Output the (x, y) coordinate of the center of the cell containing the given text.  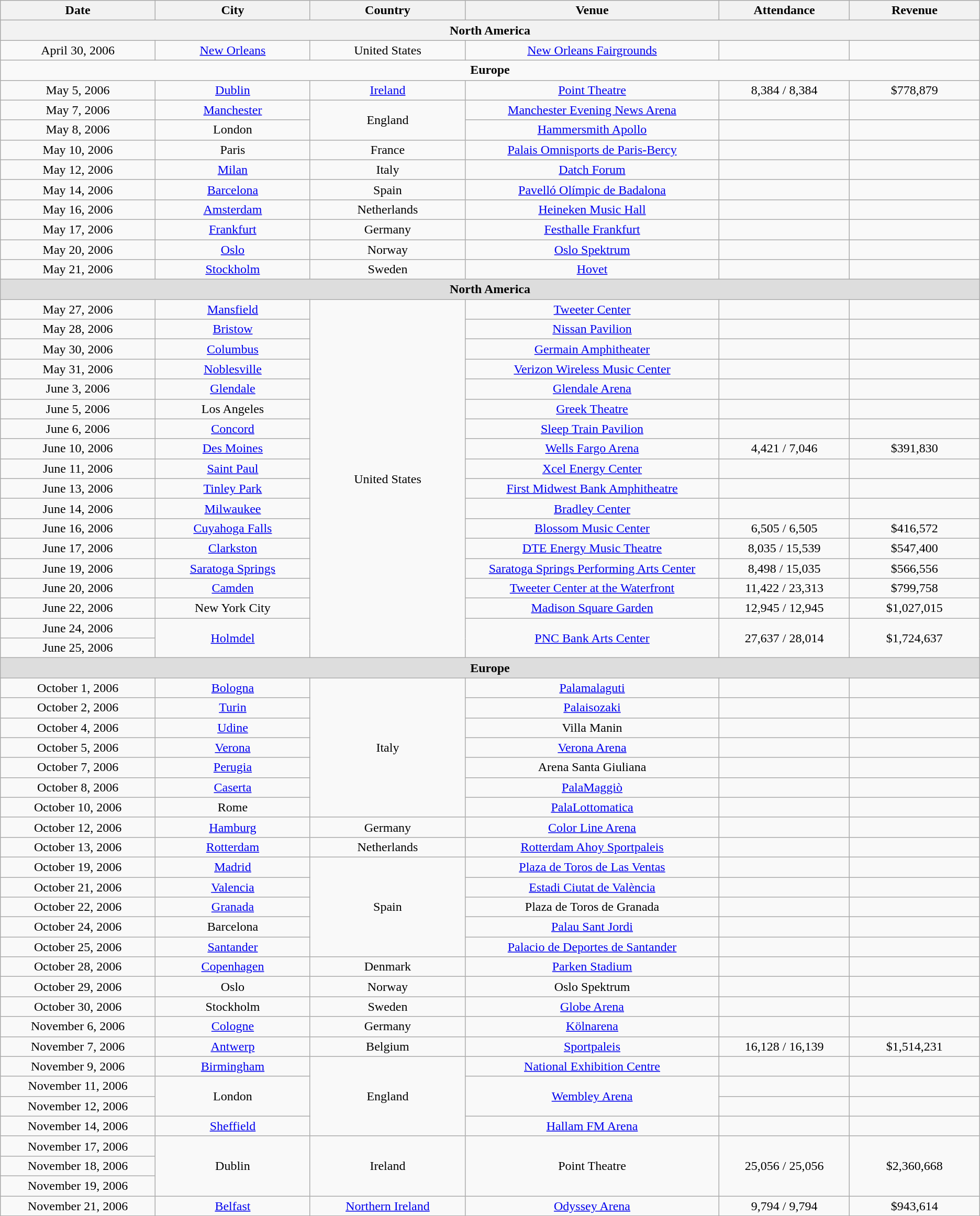
New Orleans (232, 50)
11,422 / 23,313 (784, 588)
May 14, 2006 (78, 189)
National Exhibition Centre (592, 1066)
October 2, 2006 (78, 708)
New York City (232, 608)
Plaza de Toros de Granada (592, 907)
November 6, 2006 (78, 1027)
$778,879 (914, 90)
Birmingham (232, 1066)
Milan (232, 170)
9,794 / 9,794 (784, 1206)
Holmdel (232, 638)
Festhalle Frankfurt (592, 229)
June 3, 2006 (78, 389)
Hallam FM Arena (592, 1126)
November 18, 2006 (78, 1166)
Saratoga Springs (232, 568)
Madison Square Garden (592, 608)
Pavelló Olímpic de Badalona (592, 189)
May 17, 2006 (78, 229)
June 24, 2006 (78, 628)
Saratoga Springs Performing Arts Center (592, 568)
Cuyahoga Falls (232, 528)
November 7, 2006 (78, 1046)
October 1, 2006 (78, 688)
June 17, 2006 (78, 548)
June 5, 2006 (78, 409)
Palau Sant Jordi (592, 927)
$1,724,637 (914, 638)
Nissan Pavilion (592, 329)
$1,027,015 (914, 608)
October 19, 2006 (78, 867)
May 10, 2006 (78, 150)
Santander (232, 947)
Verizon Wireless Music Center (592, 369)
Noblesville (232, 369)
PNC Bank Arts Center (592, 638)
October 29, 2006 (78, 987)
May 5, 2006 (78, 90)
June 25, 2006 (78, 648)
October 13, 2006 (78, 847)
Globe Arena (592, 1007)
Tinley Park (232, 488)
27,637 / 28,014 (784, 638)
Columbus (232, 349)
Valencia (232, 887)
Villa Manin (592, 728)
Camden (232, 588)
8,384 / 8,384 (784, 90)
May 31, 2006 (78, 369)
$799,758 (914, 588)
May 27, 2006 (78, 309)
Venue (592, 10)
November 19, 2006 (78, 1186)
Concord (232, 429)
Plaza de Toros de Las Ventas (592, 867)
October 10, 2006 (78, 807)
Wembley Arena (592, 1096)
Rome (232, 807)
New Orleans Fairgrounds (592, 50)
Bristow (232, 329)
Caserta (232, 787)
PalaLottomatica (592, 807)
Milwaukee (232, 508)
Parken Stadium (592, 967)
Tweeter Center (592, 309)
Verona (232, 748)
May 8, 2006 (78, 130)
October 12, 2006 (78, 827)
November 21, 2006 (78, 1206)
Glendale (232, 389)
June 13, 2006 (78, 488)
Sleep Train Pavilion (592, 429)
October 4, 2006 (78, 728)
Blossom Music Center (592, 528)
Perugia (232, 767)
June 6, 2006 (78, 429)
May 30, 2006 (78, 349)
First Midwest Bank Amphitheatre (592, 488)
Palacio de Deportes de Santander (592, 947)
4,421 / 7,046 (784, 449)
Palais Omnisports de Paris-Bercy (592, 150)
Hamburg (232, 827)
Hammersmith Apollo (592, 130)
Turin (232, 708)
May 28, 2006 (78, 329)
Heineken Music Hall (592, 209)
June 16, 2006 (78, 528)
June 22, 2006 (78, 608)
Manchester Evening News Arena (592, 110)
Los Angeles (232, 409)
12,945 / 12,945 (784, 608)
Greek Theatre (592, 409)
Glendale Arena (592, 389)
October 30, 2006 (78, 1007)
8,035 / 15,539 (784, 548)
October 21, 2006 (78, 887)
France (387, 150)
Palaisozaki (592, 708)
Copenhagen (232, 967)
November 12, 2006 (78, 1106)
October 5, 2006 (78, 748)
November 9, 2006 (78, 1066)
Frankfurt (232, 229)
Paris (232, 150)
Tweeter Center at the Waterfront (592, 588)
Saint Paul (232, 468)
Date (78, 10)
Denmark (387, 967)
$1,514,231 (914, 1046)
Antwerp (232, 1046)
8,498 / 15,035 (784, 568)
Mansfield (232, 309)
October 24, 2006 (78, 927)
November 14, 2006 (78, 1126)
October 7, 2006 (78, 767)
Color Line Arena (592, 827)
Des Moines (232, 449)
June 10, 2006 (78, 449)
Bradley Center (592, 508)
November 11, 2006 (78, 1086)
Amsterdam (232, 209)
16,128 / 16,139 (784, 1046)
Udine (232, 728)
City (232, 10)
PalaMaggiò (592, 787)
Datch Forum (592, 170)
$547,400 (914, 548)
Kölnarena (592, 1027)
Revenue (914, 10)
Manchester (232, 110)
May 16, 2006 (78, 209)
June 19, 2006 (78, 568)
Germain Amphitheater (592, 349)
Belgium (387, 1046)
Attendance (784, 10)
Wells Fargo Arena (592, 449)
November 17, 2006 (78, 1146)
Verona Arena (592, 748)
Madrid (232, 867)
Estadi Ciutat de València (592, 887)
May 20, 2006 (78, 250)
October 28, 2006 (78, 967)
$2,360,668 (914, 1166)
6,505 / 6,505 (784, 528)
June 14, 2006 (78, 508)
Bologna (232, 688)
June 20, 2006 (78, 588)
Country (387, 10)
May 12, 2006 (78, 170)
Odyssey Arena (592, 1206)
$416,572 (914, 528)
Belfast (232, 1206)
Rotterdam (232, 847)
April 30, 2006 (78, 50)
Cologne (232, 1027)
May 7, 2006 (78, 110)
$566,556 (914, 568)
$391,830 (914, 449)
October 22, 2006 (78, 907)
Sheffield (232, 1126)
Arena Santa Giuliana (592, 767)
25,056 / 25,056 (784, 1166)
Granada (232, 907)
DTE Energy Music Theatre (592, 548)
Sportpaleis (592, 1046)
Palamalaguti (592, 688)
October 25, 2006 (78, 947)
May 21, 2006 (78, 270)
$943,614 (914, 1206)
Xcel Energy Center (592, 468)
Clarkston (232, 548)
Hovet (592, 270)
Rotterdam Ahoy Sportpaleis (592, 847)
June 11, 2006 (78, 468)
Northern Ireland (387, 1206)
October 8, 2006 (78, 787)
